Scan for the cell matching the given text and deliver its (x, y) coordinate at center. 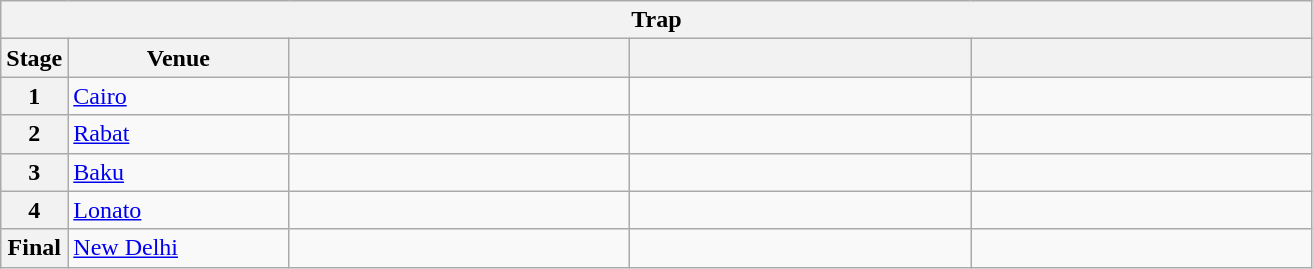
Rabat (178, 134)
Trap (656, 20)
2 (34, 134)
1 (34, 96)
3 (34, 172)
Baku (178, 172)
Cairo (178, 96)
4 (34, 210)
Lonato (178, 210)
Final (34, 248)
Venue (178, 58)
Stage (34, 58)
New Delhi (178, 248)
